Locate the cell with the specified text and output its [X, Y] center coordinate. 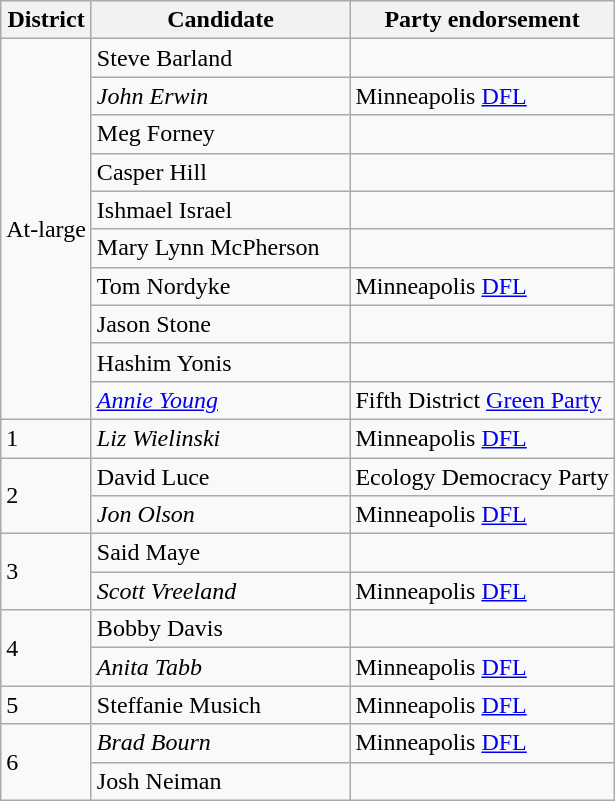
Ecology Democracy Party [482, 477]
Annie Young [220, 400]
4 [46, 648]
Tom Nordyke [220, 286]
Steve Barland [220, 58]
Anita Tabb [220, 667]
At-large [46, 230]
Jon Olson [220, 515]
6 [46, 762]
John Erwin [220, 96]
Liz Wielinski [220, 438]
Josh Neiman [220, 781]
Fifth District Green Party [482, 400]
David Luce [220, 477]
Said Maye [220, 553]
Mary Lynn McPherson [220, 248]
2 [46, 496]
3 [46, 572]
Meg Forney [220, 134]
Jason Stone [220, 324]
Party endorsement [482, 20]
Ishmael Israel [220, 210]
Steffanie Musich [220, 705]
Candidate [220, 20]
Brad Bourn [220, 743]
Bobby Davis [220, 629]
Hashim Yonis [220, 362]
5 [46, 705]
District [46, 20]
1 [46, 438]
Scott Vreeland [220, 591]
Casper Hill [220, 172]
